Provide the (X, Y) coordinate of the cell's center where the given text is located.  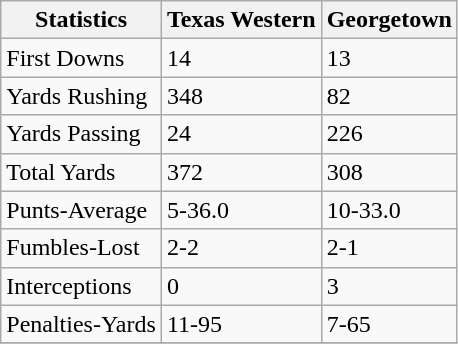
Total Yards (82, 172)
10-33.0 (389, 210)
24 (241, 134)
3 (389, 286)
Penalties-Yards (82, 324)
2-2 (241, 248)
14 (241, 58)
Fumbles-Lost (82, 248)
First Downs (82, 58)
Statistics (82, 20)
226 (389, 134)
0 (241, 286)
Texas Western (241, 20)
Yards Rushing (82, 96)
Interceptions (82, 286)
7-65 (389, 324)
348 (241, 96)
Yards Passing (82, 134)
372 (241, 172)
82 (389, 96)
5-36.0 (241, 210)
13 (389, 58)
Punts-Average (82, 210)
11-95 (241, 324)
Georgetown (389, 20)
2-1 (389, 248)
308 (389, 172)
